Pinpoint the cell where the given text exists, returning its (X, Y) midpoint coordinate. 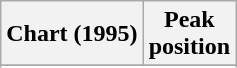
Chart (1995) (72, 34)
Peakposition (189, 34)
